Scan for the cell matching the given text and deliver its (x, y) coordinate at center. 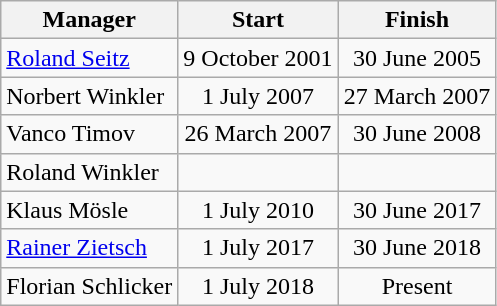
Vanco Timov (90, 134)
Florian Schlicker (90, 286)
1 July 2018 (258, 286)
Manager (90, 20)
1 July 2010 (258, 210)
27 March 2007 (417, 96)
Start (258, 20)
Klaus Mösle (90, 210)
Rainer Zietsch (90, 248)
9 October 2001 (258, 58)
Roland Seitz (90, 58)
1 July 2017 (258, 248)
Roland Winkler (90, 172)
Finish (417, 20)
1 July 2007 (258, 96)
30 June 2008 (417, 134)
30 June 2005 (417, 58)
30 June 2018 (417, 248)
30 June 2017 (417, 210)
Norbert Winkler (90, 96)
Present (417, 286)
26 March 2007 (258, 134)
